Search for the cell housing the specified text and yield its [x, y] center coordinate. 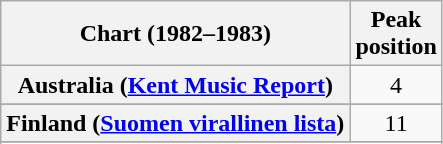
Australia (Kent Music Report) [176, 85]
11 [396, 123]
Chart (1982–1983) [176, 34]
Peakposition [396, 34]
Finland (Suomen virallinen lista) [176, 123]
4 [396, 85]
